For the text-containing cell, return its midpoint in [x, y] coordinate format. 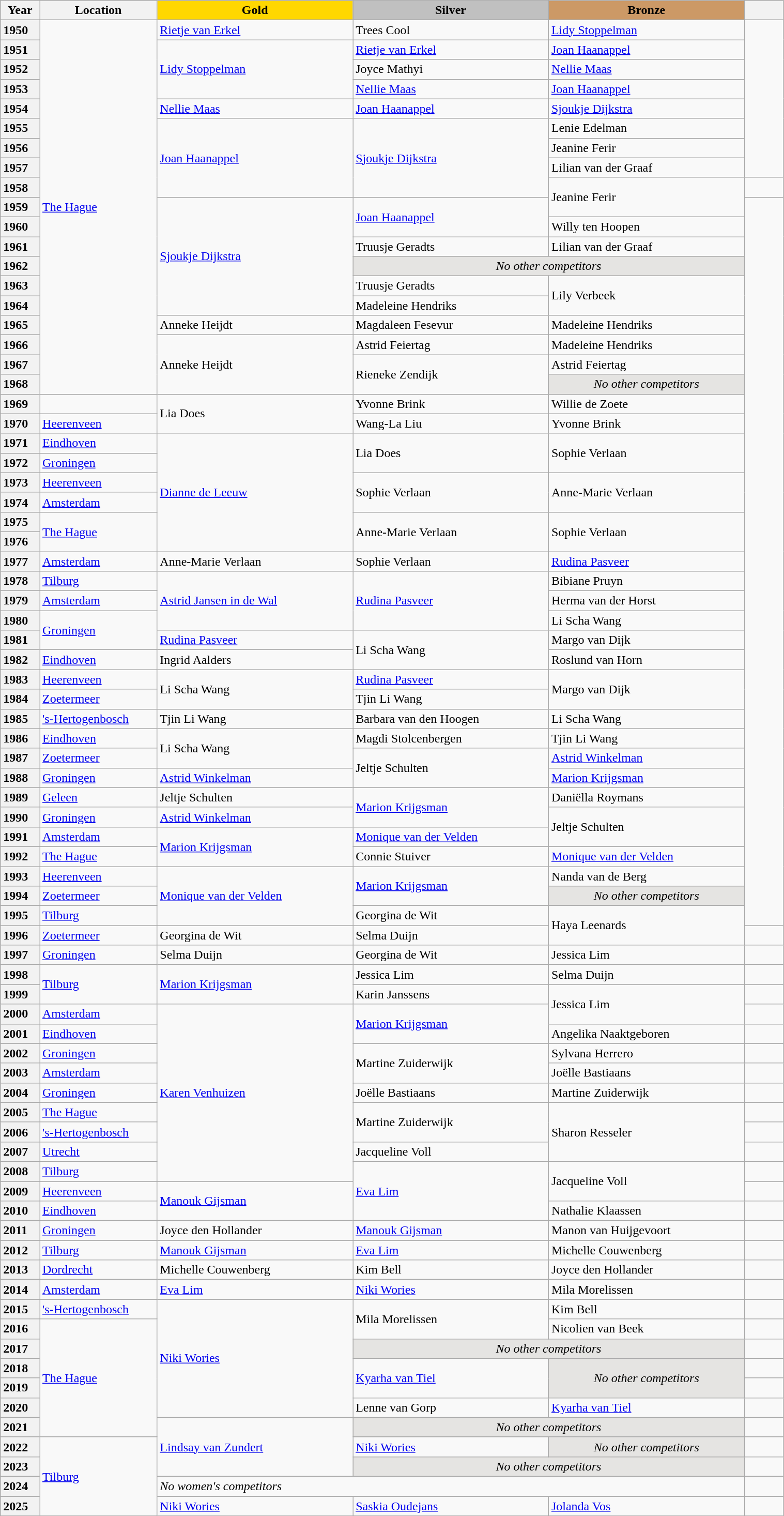
Silver [451, 10]
1980 [20, 620]
1974 [20, 502]
Wang-La Liu [451, 423]
Nanda van de Berg [646, 876]
1976 [20, 541]
Astrid Jansen in de Wal [255, 601]
1999 [20, 994]
Lindsay van Zundert [255, 1447]
2014 [20, 1290]
1984 [20, 699]
Dianne de Leeuw [255, 492]
Haya Leenards [646, 926]
2006 [20, 1132]
Rieneke Zendijk [451, 374]
No women's competitors [451, 1486]
1967 [20, 365]
2011 [20, 1231]
1969 [20, 404]
Sharon Resseler [646, 1132]
Bronze [646, 10]
1986 [20, 738]
1990 [20, 817]
1979 [20, 601]
1961 [20, 247]
1978 [20, 581]
Barbara van den Hoogen [451, 719]
2016 [20, 1329]
2020 [20, 1407]
1975 [20, 522]
2007 [20, 1151]
Location [98, 10]
1997 [20, 955]
Bibiane Pruyn [646, 581]
Lenne van Gorp [451, 1407]
1966 [20, 345]
Herma van der Horst [646, 601]
1964 [20, 306]
2017 [20, 1348]
2004 [20, 1093]
1982 [20, 660]
1983 [20, 679]
1959 [20, 207]
2025 [20, 1506]
1957 [20, 168]
1960 [20, 226]
2003 [20, 1073]
Year [20, 10]
2015 [20, 1309]
1991 [20, 837]
Jolanda Vos [646, 1506]
Gold [255, 10]
Nathalie Klaassen [646, 1211]
Lenie Edelman [646, 128]
1988 [20, 778]
Nicolien van Beek [646, 1329]
Magdi Stolcenbergen [451, 738]
1977 [20, 561]
1956 [20, 148]
1993 [20, 876]
Ingrid Aalders [255, 660]
1972 [20, 463]
1953 [20, 89]
1965 [20, 325]
Joyce Mathyi [451, 69]
1995 [20, 916]
Sylvana Herrero [646, 1053]
Daniëlla Roymans [646, 797]
2010 [20, 1211]
2008 [20, 1171]
Manon van Huijgevoort [646, 1231]
Willie de Zoete [646, 404]
1992 [20, 856]
1962 [20, 266]
1994 [20, 896]
1968 [20, 384]
Karen Venhuizen [255, 1093]
Lily Verbeek [646, 296]
Willy ten Hoopen [646, 226]
1973 [20, 482]
1989 [20, 797]
Saskia Oudejans [451, 1506]
2009 [20, 1191]
2005 [20, 1112]
1952 [20, 69]
1963 [20, 286]
Geleen [98, 797]
2021 [20, 1427]
Utrecht [98, 1151]
2012 [20, 1250]
1981 [20, 640]
1971 [20, 443]
Dordrecht [98, 1270]
Trees Cool [451, 30]
1951 [20, 50]
2018 [20, 1368]
1970 [20, 423]
1998 [20, 975]
1958 [20, 187]
1954 [20, 109]
1987 [20, 758]
Magdaleen Fesevur [451, 325]
Karin Janssens [451, 994]
2001 [20, 1034]
2024 [20, 1486]
2002 [20, 1053]
2013 [20, 1270]
Roslund van Horn [646, 660]
2023 [20, 1466]
1985 [20, 719]
2022 [20, 1447]
1950 [20, 30]
Angelika Naaktgeboren [646, 1034]
Connie Stuiver [451, 856]
2000 [20, 1014]
1955 [20, 128]
2019 [20, 1388]
1996 [20, 935]
